Find where the given text appears and provide that cell's center as [x, y] coordinate. 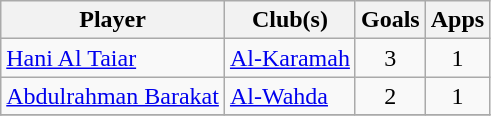
3 [390, 58]
2 [390, 96]
Hani Al Taiar [113, 58]
Al-Wahda [290, 96]
Abdulrahman Barakat [113, 96]
Player [113, 20]
Al-Karamah [290, 58]
Goals [390, 20]
Apps [457, 20]
Club(s) [290, 20]
